Identify which cell holds the provided text, then report its [X, Y] central coordinate. 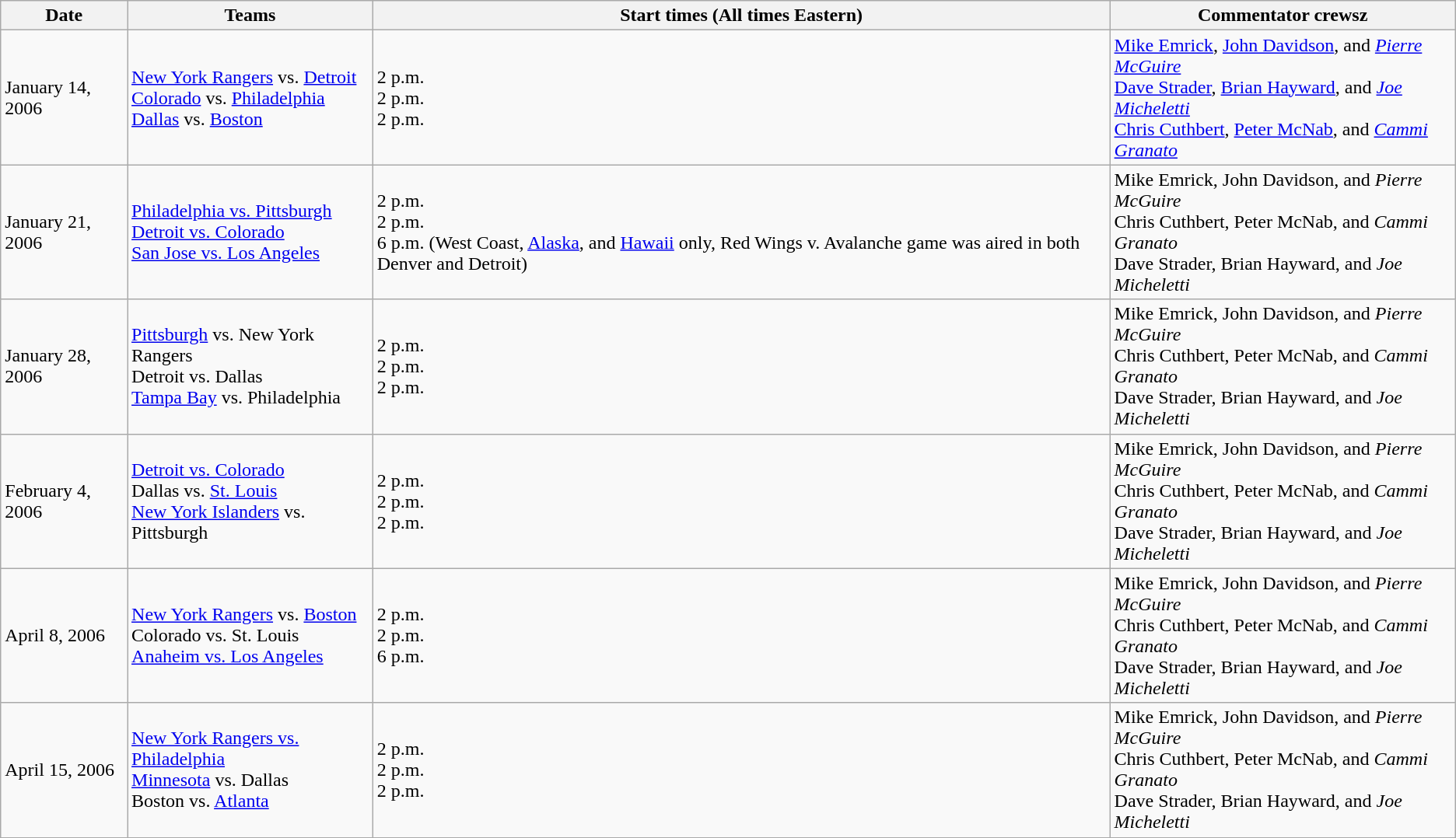
Philadelphia vs. PittsburghDetroit vs. ColoradoSan Jose vs. Los Angeles [250, 232]
January 14, 2006 [64, 98]
Pittsburgh vs. New York RangersDetroit vs. DallasTampa Bay vs. Philadelphia [250, 367]
February 4, 2006 [64, 501]
2 p.m.2 p.m.6 p.m. [741, 636]
Teams [250, 16]
New York Rangers vs. PhiladelphiaMinnesota vs. DallasBoston vs. Atlanta [250, 770]
Commentator crewsz [1283, 16]
New York Rangers vs. BostonColorado vs. St. LouisAnaheim vs. Los Angeles [250, 636]
2 p.m.2 p.m.6 p.m. (West Coast, Alaska, and Hawaii only, Red Wings v. Avalanche game was aired in both Denver and Detroit) [741, 232]
Start times (All times Eastern) [741, 16]
New York Rangers vs. DetroitColorado vs. PhiladelphiaDallas vs. Boston [250, 98]
January 28, 2006 [64, 367]
Mike Emrick, John Davidson, and Pierre McGuireDave Strader, Brian Hayward, and Joe MichelettiChris Cuthbert, Peter McNab, and Cammi Granato [1283, 98]
Date [64, 16]
Detroit vs. ColoradoDallas vs. St. LouisNew York Islanders vs. Pittsburgh [250, 501]
April 15, 2006 [64, 770]
January 21, 2006 [64, 232]
April 8, 2006 [64, 636]
